Return [x, y] of the center of cell containing provided text 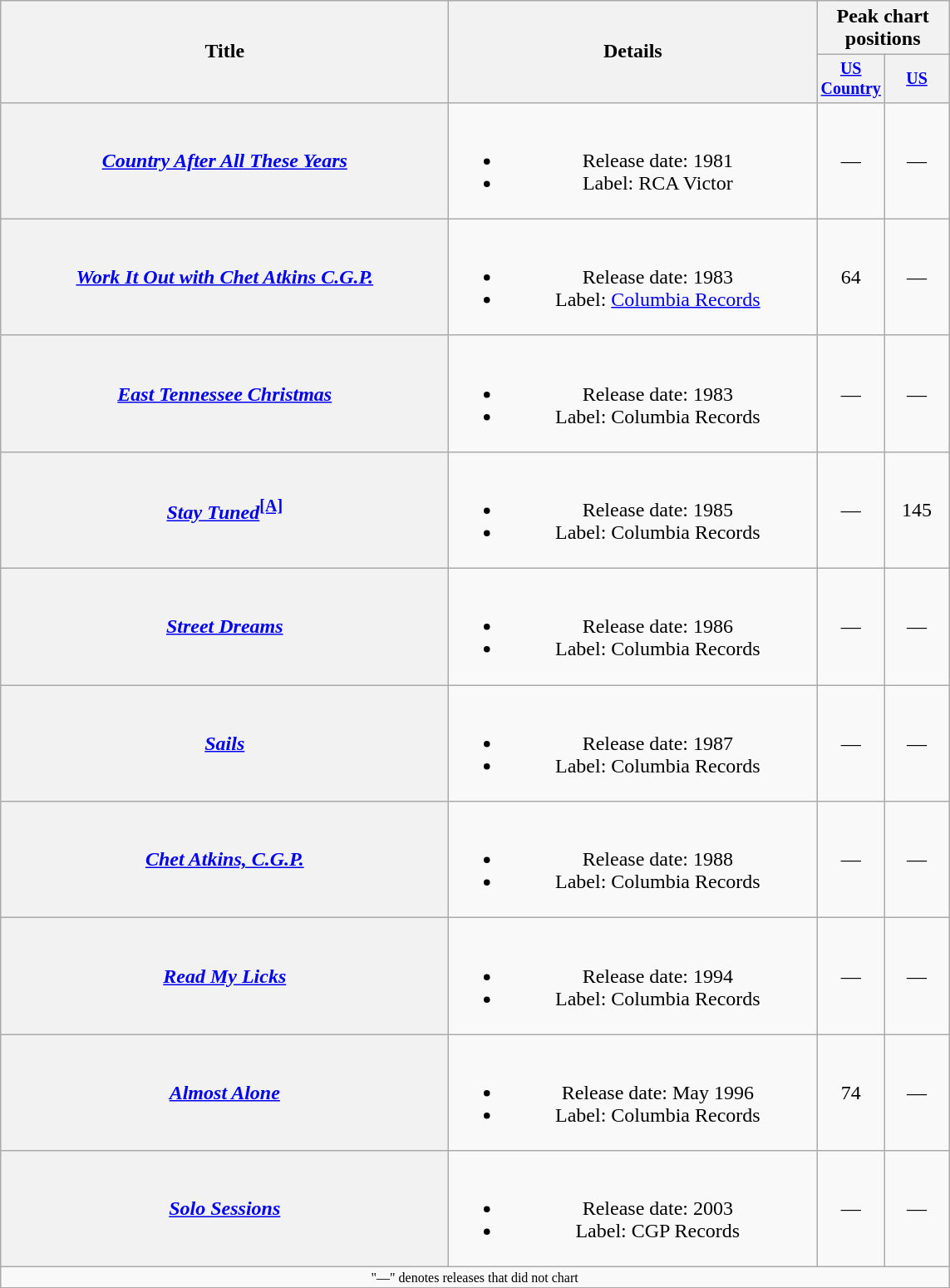
US Country [851, 78]
Street Dreams [224, 627]
64 [851, 277]
Release date: 1986Label: Columbia Records [633, 627]
Sails [224, 743]
Work It Out with Chet Atkins C.G.P. [224, 277]
Title [224, 52]
Chet Atkins, C.G.P. [224, 860]
145 [918, 510]
Release date: 1981Label: RCA Victor [633, 160]
Release date: 1988Label: Columbia Records [633, 860]
Country After All These Years [224, 160]
US [918, 78]
Read My Licks [224, 976]
"—" denotes releases that did not chart [475, 1277]
74 [851, 1093]
Stay Tuned[A] [224, 510]
Almost Alone [224, 1093]
Release date: 1985Label: Columbia Records [633, 510]
Release date: 1987Label: Columbia Records [633, 743]
Release date: May 1996Label: Columbia Records [633, 1093]
Peak chartpositions [883, 28]
Release date: 1994Label: Columbia Records [633, 976]
East Tennessee Christmas [224, 393]
Solo Sessions [224, 1209]
Release date: 2003Label: CGP Records [633, 1209]
Details [633, 52]
